Return (x, y) of the center of cell containing provided text 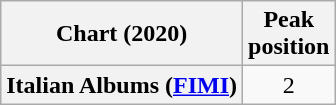
2 (289, 85)
Chart (2020) (122, 34)
Italian Albums (FIMI) (122, 85)
Peakposition (289, 34)
